Output the (x, y) coordinate of the center of the cell containing the given text.  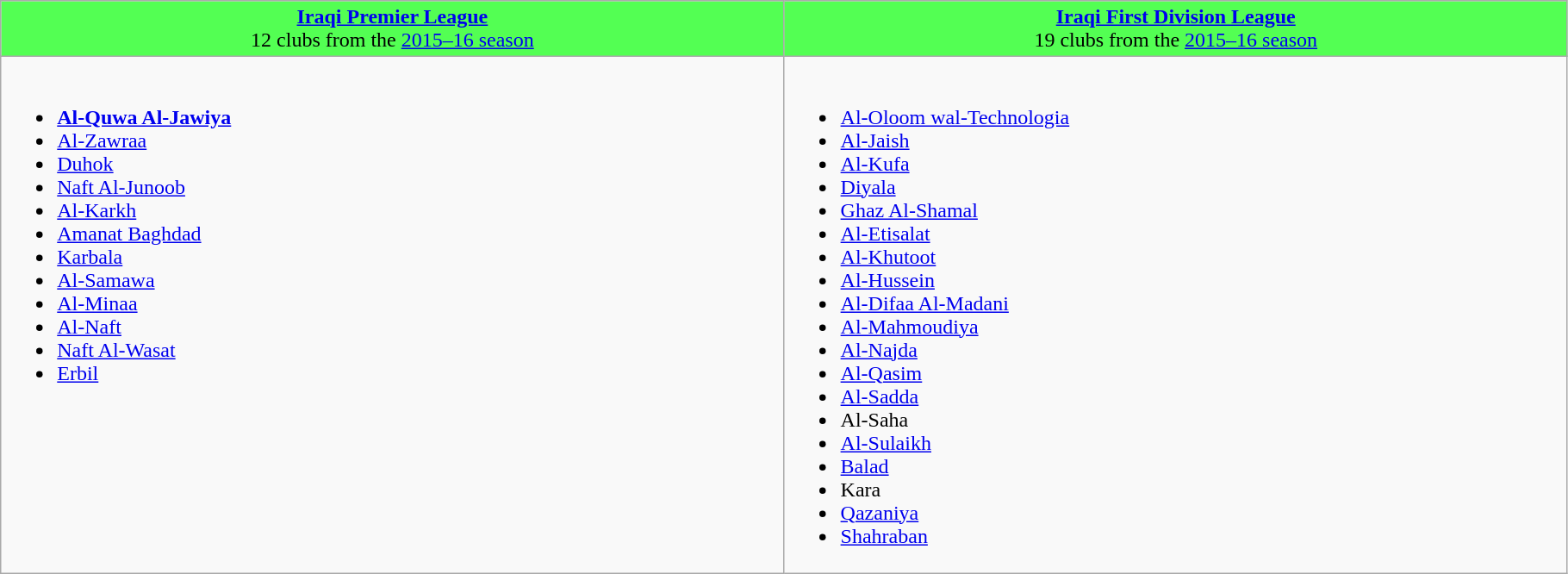
Iraqi First Division League 19 clubs from the 2015–16 season (1175, 29)
Iraqi Premier League 12 clubs from the 2015–16 season (393, 29)
Al-Quwa Al-JawiyaAl-ZawraaDuhokNaft Al-JunoobAl-KarkhAmanat BaghdadKarbalaAl-SamawaAl-MinaaAl-NaftNaft Al-WasatErbil (393, 315)
